Return [x, y] of the center of cell containing provided text 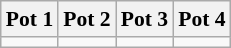
Pot 2 [86, 19]
Pot 3 [144, 19]
Pot 4 [202, 19]
Pot 1 [30, 19]
